Find where the given text appears and provide that cell's center as [x, y] coordinate. 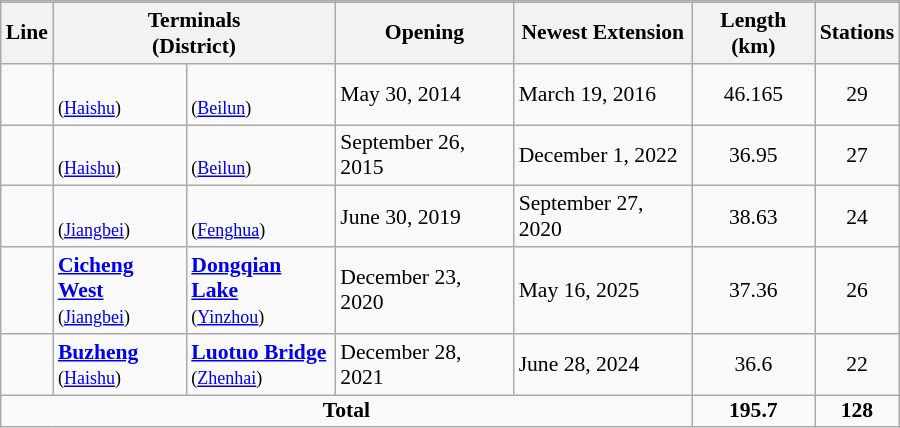
Length (km) [754, 34]
36.6 [754, 364]
37.36 [754, 290]
December 1, 2022 [603, 156]
Terminals(District) [194, 34]
36.95 [754, 156]
Cicheng West(Jiangbei) [120, 290]
27 [858, 156]
December 23, 2020 [424, 290]
Line [27, 34]
22 [858, 364]
24 [858, 216]
December 28, 2021 [424, 364]
Dongqian Lake(Yinzhou) [260, 290]
March 19, 2016 [603, 94]
Stations [858, 34]
38.63 [754, 216]
29 [858, 94]
June 28, 2024 [603, 364]
June 30, 2019 [424, 216]
September 27, 2020 [603, 216]
128 [858, 412]
(Jiangbei) [120, 216]
Opening [424, 34]
46.165 [754, 94]
195.7 [754, 412]
May 30, 2014 [424, 94]
Buzheng(Haishu) [120, 364]
September 26, 2015 [424, 156]
26 [858, 290]
May 16, 2025 [603, 290]
(Fenghua) [260, 216]
Luotuo Bridge(Zhenhai) [260, 364]
Newest Extension [603, 34]
Total [346, 412]
